Pinpoint the cell where the given text exists, returning its [x, y] midpoint coordinate. 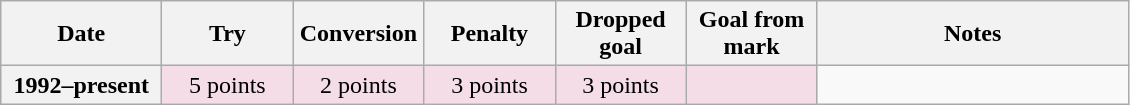
Dropped goal [620, 34]
Try [228, 34]
1992–present [82, 85]
5 points [228, 85]
Penalty [490, 34]
2 points [358, 85]
Goal from mark [752, 34]
Conversion [358, 34]
Notes [972, 34]
Date [82, 34]
